From the cell containing the given text, extract its center point as [X, Y] coordinate. 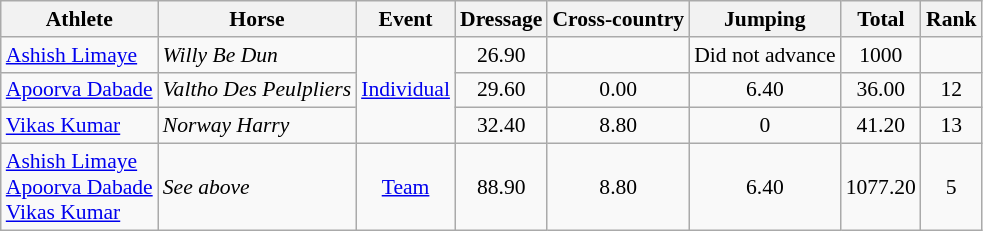
Valtho Des Peulpliers [257, 90]
5 [952, 188]
Apoorva Dabade [80, 90]
13 [952, 126]
41.20 [881, 126]
Team [406, 188]
Horse [257, 19]
32.40 [501, 126]
0 [765, 126]
Ashish Limaye [80, 55]
See above [257, 188]
Event [406, 19]
0.00 [618, 90]
Athlete [80, 19]
1077.20 [881, 188]
Norway Harry [257, 126]
Willy Be Dun [257, 55]
Rank [952, 19]
88.90 [501, 188]
29.60 [501, 90]
Dressage [501, 19]
Jumping [765, 19]
Cross-country [618, 19]
Did not advance [765, 55]
Individual [406, 90]
1000 [881, 55]
12 [952, 90]
Ashish LimayeApoorva DabadeVikas Kumar [80, 188]
Total [881, 19]
36.00 [881, 90]
Vikas Kumar [80, 126]
26.90 [501, 55]
